Extract the (X, Y) coordinate from the center of the cell holding the provided text.  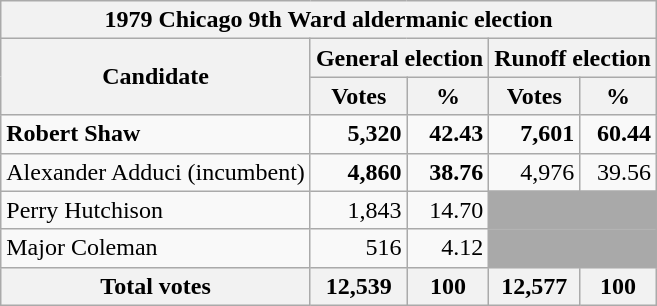
Perry Hutchison (156, 210)
General election (399, 58)
12,577 (534, 286)
7,601 (534, 134)
1,843 (358, 210)
Candidate (156, 77)
12,539 (358, 286)
Total votes (156, 286)
60.44 (618, 134)
5,320 (358, 134)
39.56 (618, 172)
14.70 (448, 210)
42.43 (448, 134)
4.12 (448, 248)
4,976 (534, 172)
Robert Shaw (156, 134)
Runoff election (573, 58)
516 (358, 248)
38.76 (448, 172)
4,860 (358, 172)
Alexander Adduci (incumbent) (156, 172)
Major Coleman (156, 248)
1979 Chicago 9th Ward aldermanic election (329, 20)
